Capture the cell that displays the provided text and extract its [x, y] central coordinate. 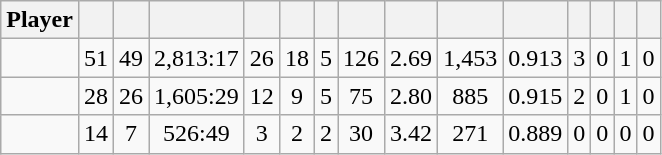
3.42 [412, 134]
49 [132, 58]
7 [132, 134]
0.889 [536, 134]
14 [96, 134]
0.915 [536, 96]
885 [470, 96]
12 [262, 96]
30 [362, 134]
2.80 [412, 96]
271 [470, 134]
1,453 [470, 58]
1,605:29 [197, 96]
75 [362, 96]
2,813:17 [197, 58]
0.913 [536, 58]
526:49 [197, 134]
9 [296, 96]
51 [96, 58]
Player [40, 20]
126 [362, 58]
18 [296, 58]
2.69 [412, 58]
28 [96, 96]
